Identify which cell holds the provided text, then report its [x, y] central coordinate. 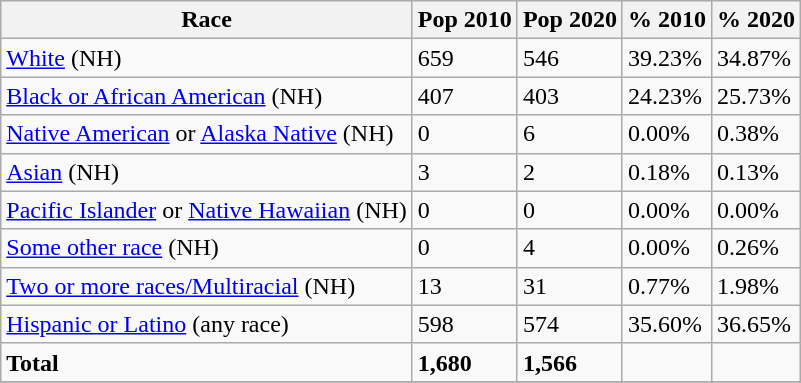
Pop 2010 [464, 20]
Black or African American (NH) [207, 96]
35.60% [666, 324]
0.13% [756, 172]
1,680 [464, 362]
574 [570, 324]
Two or more races/Multiracial (NH) [207, 286]
3 [464, 172]
407 [464, 96]
546 [570, 58]
Asian (NH) [207, 172]
White (NH) [207, 58]
39.23% [666, 58]
24.23% [666, 96]
6 [570, 134]
598 [464, 324]
Race [207, 20]
1,566 [570, 362]
Some other race (NH) [207, 248]
% 2020 [756, 20]
659 [464, 58]
403 [570, 96]
36.65% [756, 324]
1.98% [756, 286]
13 [464, 286]
0.38% [756, 134]
Native American or Alaska Native (NH) [207, 134]
Pacific Islander or Native Hawaiian (NH) [207, 210]
0.18% [666, 172]
4 [570, 248]
% 2010 [666, 20]
34.87% [756, 58]
25.73% [756, 96]
31 [570, 286]
0.77% [666, 286]
Hispanic or Latino (any race) [207, 324]
0.26% [756, 248]
Pop 2020 [570, 20]
2 [570, 172]
Total [207, 362]
